Locate the cell with the specified text and output its (x, y) center coordinate. 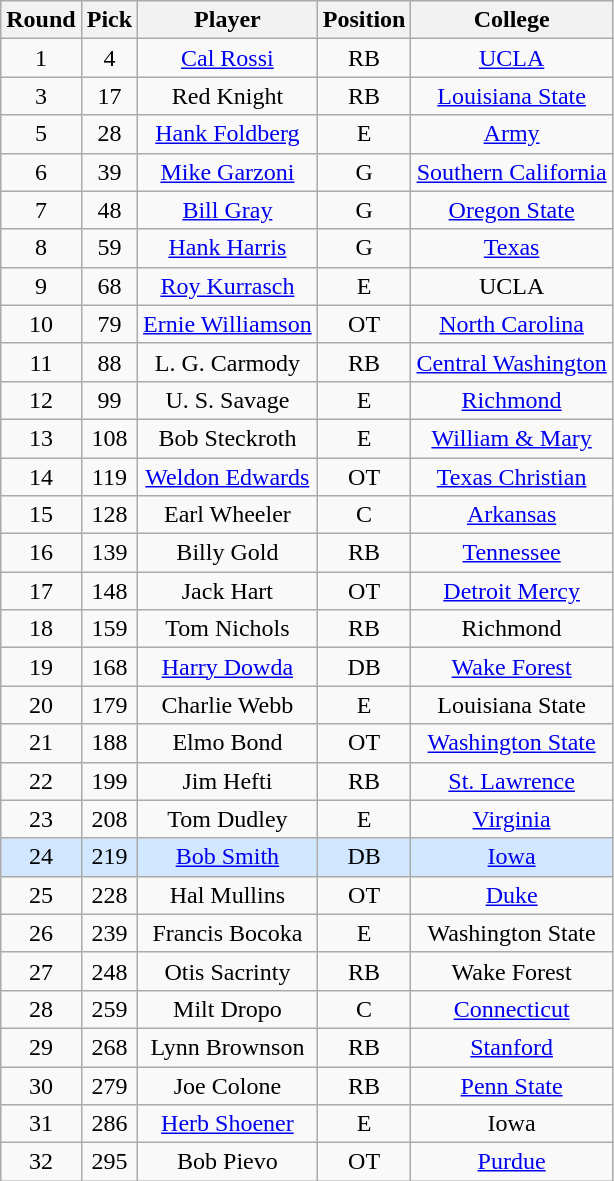
79 (109, 324)
Harry Dowda (228, 667)
Player (228, 20)
39 (109, 172)
Hal Mullins (228, 895)
Joe Colone (228, 1085)
Tennessee (512, 553)
Army (512, 134)
88 (109, 362)
31 (41, 1124)
Hank Foldberg (228, 134)
Earl Wheeler (228, 515)
Central Washington (512, 362)
16 (41, 553)
Pick (109, 20)
32 (41, 1162)
William & Mary (512, 438)
Detroit Mercy (512, 591)
U. S. Savage (228, 400)
Stanford (512, 1047)
13 (41, 438)
Duke (512, 895)
12 (41, 400)
4 (109, 58)
219 (109, 857)
Otis Sacrinty (228, 971)
College (512, 20)
North Carolina (512, 324)
268 (109, 1047)
Jim Hefti (228, 781)
Cal Rossi (228, 58)
259 (109, 1009)
St. Lawrence (512, 781)
279 (109, 1085)
3 (41, 96)
Tom Dudley (228, 819)
15 (41, 515)
Charlie Webb (228, 705)
19 (41, 667)
99 (109, 400)
168 (109, 667)
Billy Gold (228, 553)
8 (41, 248)
Texas Christian (512, 477)
119 (109, 477)
248 (109, 971)
Tom Nichols (228, 629)
128 (109, 515)
Round (41, 20)
Penn State (512, 1085)
Mike Garzoni (228, 172)
208 (109, 819)
10 (41, 324)
199 (109, 781)
Purdue (512, 1162)
7 (41, 210)
20 (41, 705)
Herb Shoener (228, 1124)
Virginia (512, 819)
23 (41, 819)
Bill Gray (228, 210)
30 (41, 1085)
Roy Kurrasch (228, 286)
Southern California (512, 172)
159 (109, 629)
24 (41, 857)
108 (109, 438)
1 (41, 58)
48 (109, 210)
Connecticut (512, 1009)
25 (41, 895)
Ernie Williamson (228, 324)
L. G. Carmody (228, 362)
5 (41, 134)
6 (41, 172)
29 (41, 1047)
59 (109, 248)
Bob Smith (228, 857)
239 (109, 933)
27 (41, 971)
11 (41, 362)
Francis Bocoka (228, 933)
18 (41, 629)
Jack Hart (228, 591)
Lynn Brownson (228, 1047)
Bob Steckroth (228, 438)
Oregon State (512, 210)
Milt Dropo (228, 1009)
179 (109, 705)
68 (109, 286)
21 (41, 743)
148 (109, 591)
Texas (512, 248)
Bob Pievo (228, 1162)
228 (109, 895)
139 (109, 553)
Red Knight (228, 96)
14 (41, 477)
22 (41, 781)
Arkansas (512, 515)
Position (364, 20)
9 (41, 286)
Weldon Edwards (228, 477)
26 (41, 933)
188 (109, 743)
Hank Harris (228, 248)
Elmo Bond (228, 743)
295 (109, 1162)
286 (109, 1124)
